Detect which cell encompasses the target text, then output its [x, y] center coordinate. 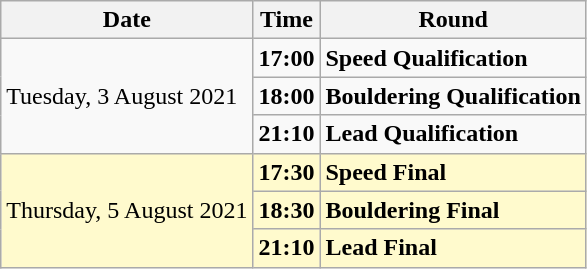
Time [286, 20]
Speed Qualification [453, 58]
Round [453, 20]
Tuesday, 3 August 2021 [127, 96]
Date [127, 20]
17:30 [286, 172]
17:00 [286, 58]
18:30 [286, 210]
Lead Qualification [453, 134]
Thursday, 5 August 2021 [127, 210]
Bouldering Qualification [453, 96]
Lead Final [453, 248]
18:00 [286, 96]
Bouldering Final [453, 210]
Speed Final [453, 172]
